Capture the cell that displays the provided text and extract its [X, Y] central coordinate. 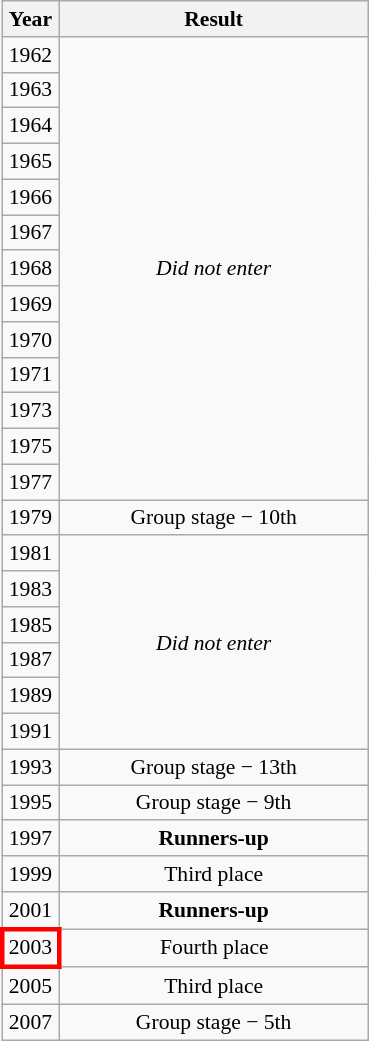
Group stage − 13th [214, 767]
1970 [30, 340]
1968 [30, 269]
1966 [30, 197]
1979 [30, 518]
1971 [30, 375]
1977 [30, 482]
1967 [30, 233]
1995 [30, 803]
1993 [30, 767]
Group stage − 5th [214, 1023]
Fourth place [214, 948]
1981 [30, 554]
1964 [30, 126]
1985 [30, 625]
Group stage − 10th [214, 518]
1963 [30, 90]
1965 [30, 162]
1983 [30, 589]
1989 [30, 696]
Result [214, 19]
1987 [30, 660]
1975 [30, 447]
1973 [30, 411]
Year [30, 19]
1997 [30, 839]
2007 [30, 1023]
1999 [30, 874]
2005 [30, 986]
1962 [30, 55]
2003 [30, 948]
2001 [30, 910]
Group stage − 9th [214, 803]
1991 [30, 732]
1969 [30, 304]
